Return the [x, y] coordinate for the center point of the cell that contains the specified text.  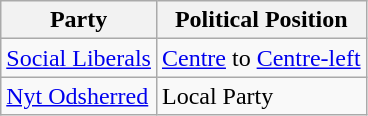
Social Liberals [79, 58]
Local Party [261, 96]
Party [79, 20]
Nyt Odsherred [79, 96]
Political Position [261, 20]
Centre to Centre-left [261, 58]
